Identify which cell holds the provided text, then report its (X, Y) central coordinate. 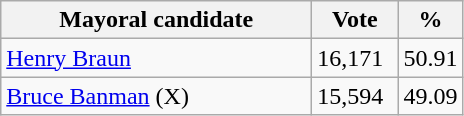
Mayoral candidate (156, 20)
Henry Braun (156, 58)
% (430, 20)
15,594 (355, 96)
50.91 (430, 58)
16,171 (355, 58)
Bruce Banman (X) (156, 96)
Vote (355, 20)
49.09 (430, 96)
